Return the (x, y) coordinate for the center point of the cell that contains the specified text.  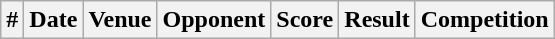
Competition (484, 20)
Score (305, 20)
Opponent (214, 20)
# (12, 20)
Venue (120, 20)
Date (54, 20)
Result (377, 20)
